Find where the given text appears and provide that cell's center as (X, Y) coordinate. 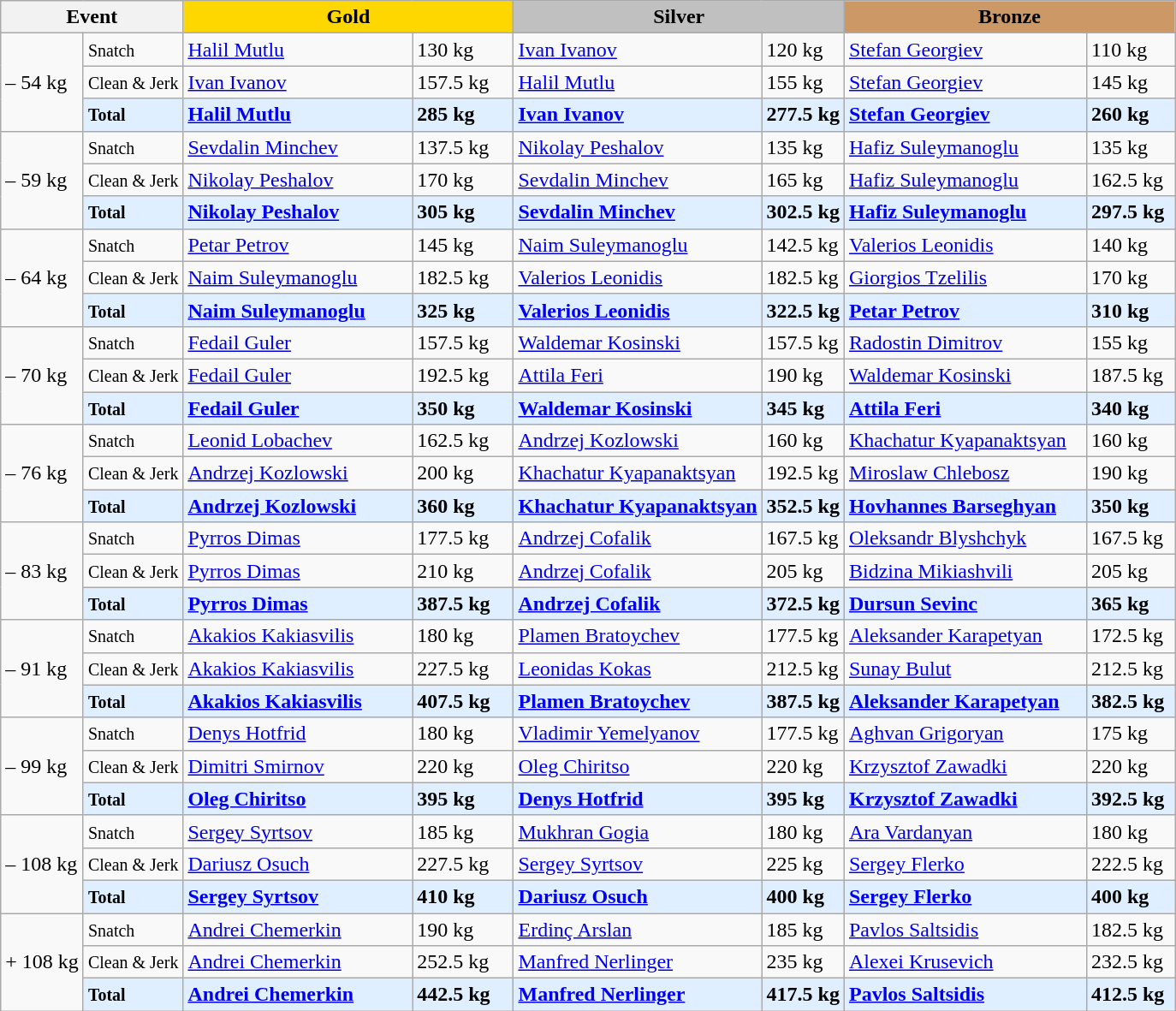
Bronze (1009, 17)
142.5 kg (803, 245)
140 kg (1130, 245)
407.5 kg (463, 701)
Leonidas Kokas (638, 669)
277.5 kg (803, 115)
Leonid Lobachev (298, 441)
– 83 kg (43, 571)
Mukhran Gogia (638, 831)
– 76 kg (43, 473)
210 kg (463, 571)
235 kg (803, 962)
110 kg (1130, 50)
325 kg (463, 310)
310 kg (1130, 310)
Oleksandr Blyshchyk (965, 538)
130 kg (463, 50)
Miroslaw Chlebosz (965, 473)
Bidzina Mikiashvili (965, 571)
+ 108 kg (43, 961)
360 kg (463, 506)
417.5 kg (803, 995)
137.5 kg (463, 147)
Aghvan Grigoryan (965, 734)
352.5 kg (803, 506)
365 kg (1130, 604)
302.5 kg (803, 212)
– 99 kg (43, 766)
345 kg (803, 408)
Alexei Krusevich (965, 962)
260 kg (1130, 115)
187.5 kg (1130, 375)
Ara Vardanyan (965, 831)
382.5 kg (1130, 701)
Gold (348, 17)
Event (92, 17)
200 kg (463, 473)
297.5 kg (1130, 212)
Sunay Bulut (965, 669)
285 kg (463, 115)
372.5 kg (803, 604)
252.5 kg (463, 962)
– 108 kg (43, 864)
232.5 kg (1130, 962)
Radostin Dimitrov (965, 342)
– 91 kg (43, 669)
412.5 kg (1130, 995)
120 kg (803, 50)
– 70 kg (43, 375)
175 kg (1130, 734)
Silver (679, 17)
410 kg (463, 896)
Hovhannes Barseghyan (965, 506)
442.5 kg (463, 995)
Erdinç Arslan (638, 929)
Vladimir Yemelyanov (638, 734)
305 kg (463, 212)
222.5 kg (1130, 864)
322.5 kg (803, 310)
172.5 kg (1130, 636)
392.5 kg (1130, 799)
– 54 kg (43, 82)
– 64 kg (43, 277)
– 59 kg (43, 180)
225 kg (803, 864)
165 kg (803, 180)
340 kg (1130, 408)
Dimitri Smirnov (298, 766)
Giorgios Tzelilis (965, 277)
Dursun Sevinc (965, 604)
